Search for the cell housing the specified text and yield its [X, Y] center coordinate. 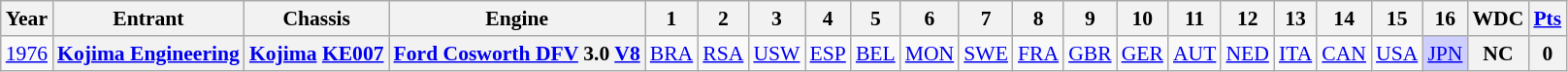
14 [1344, 18]
JPN [1445, 54]
BRA [671, 54]
10 [1143, 18]
Chassis [316, 18]
8 [1038, 18]
Year [27, 18]
ITA [1295, 54]
1976 [27, 54]
9 [1091, 18]
12 [1247, 18]
4 [829, 18]
6 [930, 18]
FRA [1038, 54]
15 [1397, 18]
WDC [1498, 18]
Entrant [148, 18]
5 [875, 18]
ESP [829, 54]
MON [930, 54]
Ford Cosworth DFV 3.0 V8 [517, 54]
13 [1295, 18]
Engine [517, 18]
NC [1498, 54]
SWE [986, 54]
RSA [723, 54]
11 [1194, 18]
3 [776, 18]
1 [671, 18]
Kojima Engineering [148, 54]
CAN [1344, 54]
AUT [1194, 54]
16 [1445, 18]
USA [1397, 54]
Pts [1547, 18]
GER [1143, 54]
GBR [1091, 54]
NED [1247, 54]
7 [986, 18]
0 [1547, 54]
Kojima KE007 [316, 54]
2 [723, 18]
USW [776, 54]
BEL [875, 54]
